From the cell containing the given text, extract its center point as (x, y) coordinate. 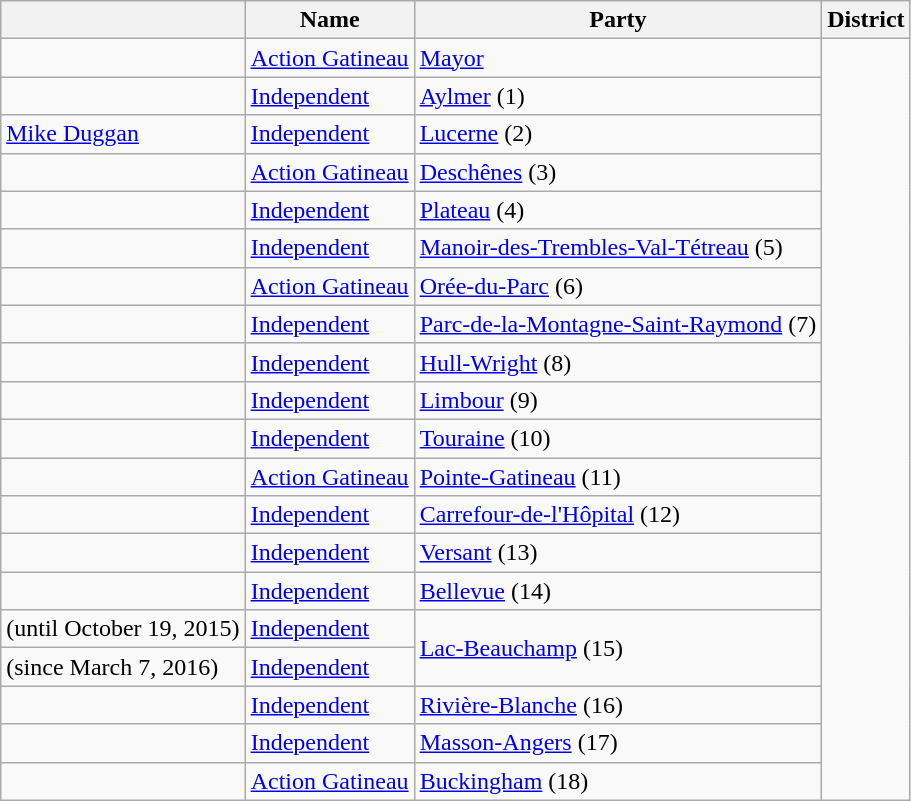
Party (618, 20)
Parc-de-la-Montagne-Saint-Raymond (7) (618, 324)
Pointe-Gatineau (11) (618, 477)
Carrefour-de-l'Hôpital (12) (618, 515)
Masson-Angers (17) (618, 743)
Name (330, 20)
Touraine (10) (618, 438)
Aylmer (1) (618, 96)
Manoir-des-Trembles-Val-Tétreau (5) (618, 248)
(since March 7, 2016) (123, 667)
Versant (13) (618, 553)
Mike Duggan (123, 134)
Deschênes (3) (618, 172)
Orée-du-Parc (6) (618, 286)
Rivière-Blanche (16) (618, 705)
Hull-Wright (8) (618, 362)
District (866, 20)
Lucerne (2) (618, 134)
Mayor (618, 58)
Lac-Beauchamp (15) (618, 648)
Buckingham (18) (618, 781)
Limbour (9) (618, 400)
Plateau (4) (618, 210)
Bellevue (14) (618, 591)
(until October 19, 2015) (123, 629)
